For the text-containing cell, return its midpoint in (X, Y) coordinate format. 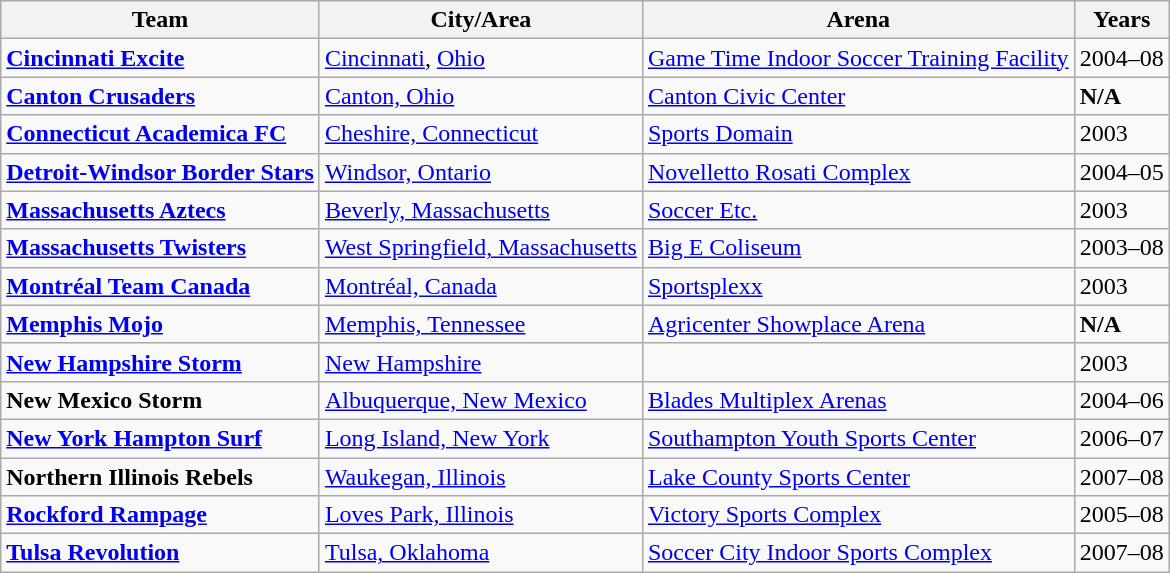
Connecticut Academica FC (160, 134)
2005–08 (1122, 515)
Arena (858, 20)
Years (1122, 20)
Cincinnati Excite (160, 58)
Sportsplexx (858, 286)
Game Time Indoor Soccer Training Facility (858, 58)
Loves Park, Illinois (480, 515)
2006–07 (1122, 438)
Victory Sports Complex (858, 515)
Albuquerque, New Mexico (480, 400)
New York Hampton Surf (160, 438)
Soccer City Indoor Sports Complex (858, 553)
Novelletto Rosati Complex (858, 172)
2004–08 (1122, 58)
Canton Crusaders (160, 96)
Detroit-Windsor Border Stars (160, 172)
West Springfield, Massachusetts (480, 248)
New Hampshire (480, 362)
Memphis, Tennessee (480, 324)
Lake County Sports Center (858, 477)
2004–06 (1122, 400)
New Hampshire Storm (160, 362)
2004–05 (1122, 172)
Blades Multiplex Arenas (858, 400)
Agricenter Showplace Arena (858, 324)
Montréal Team Canada (160, 286)
Massachusetts Twisters (160, 248)
Northern Illinois Rebels (160, 477)
Tulsa Revolution (160, 553)
Waukegan, Illinois (480, 477)
Canton Civic Center (858, 96)
Southampton Youth Sports Center (858, 438)
Canton, Ohio (480, 96)
Long Island, New York (480, 438)
Rockford Rampage (160, 515)
Sports Domain (858, 134)
Memphis Mojo (160, 324)
Windsor, Ontario (480, 172)
Big E Coliseum (858, 248)
Montréal, Canada (480, 286)
Team (160, 20)
Cheshire, Connecticut (480, 134)
Tulsa, Oklahoma (480, 553)
Beverly, Massachusetts (480, 210)
Soccer Etc. (858, 210)
New Mexico Storm (160, 400)
Massachusetts Aztecs (160, 210)
City/Area (480, 20)
Cincinnati, Ohio (480, 58)
2003–08 (1122, 248)
